From the cell containing the given text, extract its center point as [X, Y] coordinate. 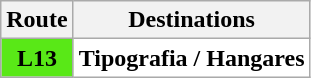
L13 [37, 58]
Route [37, 20]
Destinations [192, 20]
Tipografia / Hangares [192, 58]
